Detect which cell encompasses the target text, then output its (X, Y) center coordinate. 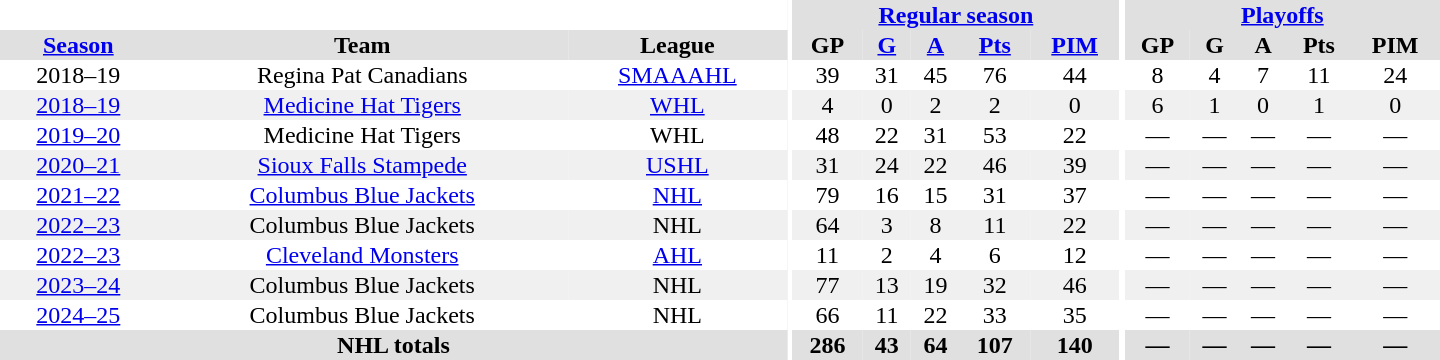
76 (995, 75)
Team (362, 45)
35 (1074, 315)
79 (827, 195)
Season (78, 45)
66 (827, 315)
2019–20 (78, 135)
League (678, 45)
2024–25 (78, 315)
SMAAAHL (678, 75)
Sioux Falls Stampede (362, 165)
Regina Pat Canadians (362, 75)
2021–22 (78, 195)
48 (827, 135)
286 (827, 345)
13 (888, 285)
16 (888, 195)
53 (995, 135)
2020–21 (78, 165)
140 (1074, 345)
Playoffs (1282, 15)
37 (1074, 195)
NHL totals (394, 345)
19 (936, 285)
Cleveland Monsters (362, 255)
7 (1264, 75)
32 (995, 285)
15 (936, 195)
2023–24 (78, 285)
USHL (678, 165)
3 (888, 225)
AHL (678, 255)
107 (995, 345)
44 (1074, 75)
77 (827, 285)
33 (995, 315)
Regular season (956, 15)
12 (1074, 255)
45 (936, 75)
43 (888, 345)
